Detect which cell encompasses the target text, then output its [x, y] center coordinate. 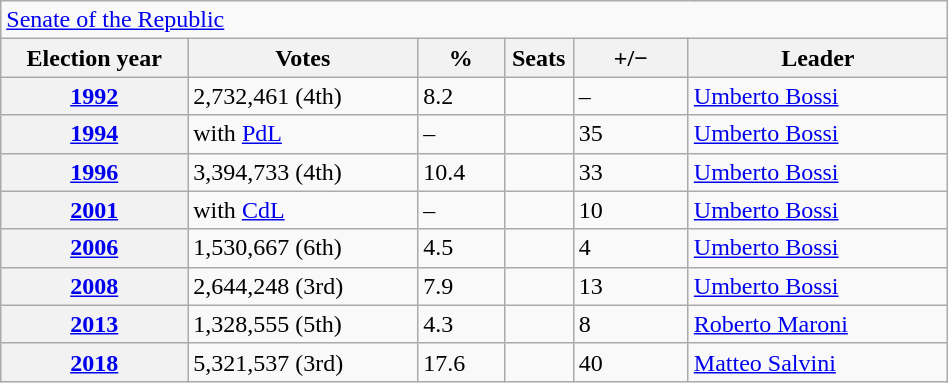
7.9 [461, 286]
1996 [94, 172]
Matteo Salvini [818, 362]
2,644,248 (3rd) [303, 286]
1994 [94, 134]
Election year [94, 58]
4 [630, 248]
35 [630, 134]
1,328,555 (5th) [303, 324]
with CdL [303, 210]
2008 [94, 286]
Votes [303, 58]
13 [630, 286]
1,530,667 (6th) [303, 248]
5,321,537 (3rd) [303, 362]
2013 [94, 324]
10 [630, 210]
% [461, 58]
33 [630, 172]
10.4 [461, 172]
17.6 [461, 362]
Seats [538, 58]
2018 [94, 362]
Leader [818, 58]
+/− [630, 58]
2001 [94, 210]
3,394,733 (4th) [303, 172]
4.5 [461, 248]
1992 [94, 96]
with PdL [303, 134]
40 [630, 362]
4.3 [461, 324]
8.2 [461, 96]
8 [630, 324]
Senate of the Republic [474, 20]
2,732,461 (4th) [303, 96]
2006 [94, 248]
Roberto Maroni [818, 324]
